Provide the (x, y) coordinate of the cell's center where the given text is located.  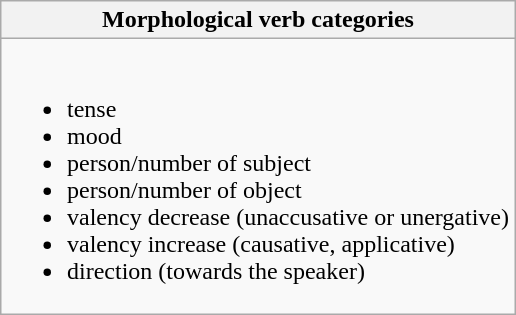
Morphological verb categories (258, 20)
